Return [x, y] of the center of cell containing provided text 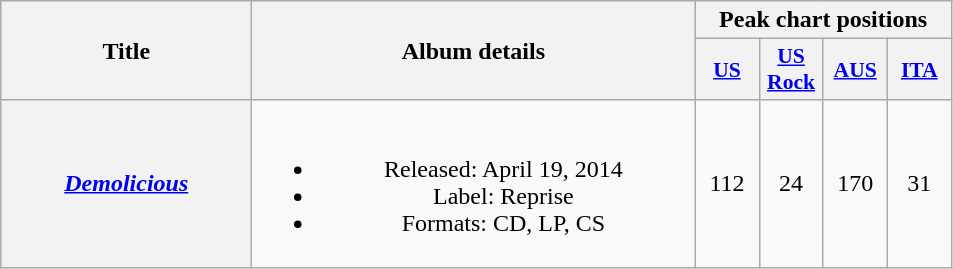
Peak chart positions [823, 20]
Demolicious [126, 184]
31 [919, 184]
112 [727, 184]
170 [855, 184]
Released: April 19, 2014Label: RepriseFormats: CD, LP, CS [474, 184]
Album details [474, 50]
ITA [919, 70]
AUS [855, 70]
Title [126, 50]
US [727, 70]
24 [791, 184]
USRock [791, 70]
